Scan for the cell matching the given text and deliver its [x, y] coordinate at center. 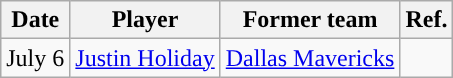
Former team [310, 20]
Date [36, 20]
Ref. [426, 20]
Player [145, 20]
Justin Holiday [145, 58]
July 6 [36, 58]
Dallas Mavericks [310, 58]
